Capture the cell that displays the provided text and extract its (x, y) central coordinate. 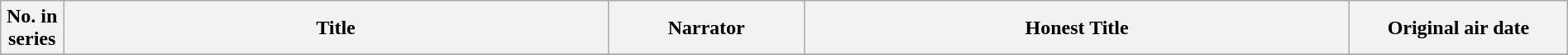
No. inseries (32, 28)
Honest Title (1077, 28)
Original air date (1459, 28)
Narrator (706, 28)
Title (336, 28)
